Capture the cell that displays the provided text and extract its [x, y] central coordinate. 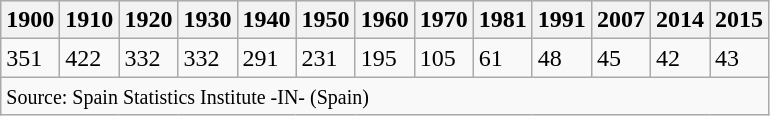
1920 [148, 20]
2014 [680, 20]
2007 [620, 20]
351 [30, 58]
48 [562, 58]
1940 [266, 20]
45 [620, 58]
1900 [30, 20]
1991 [562, 20]
105 [444, 58]
422 [90, 58]
43 [740, 58]
2015 [740, 20]
1970 [444, 20]
42 [680, 58]
Source: Spain Statistics Institute -IN- (Spain) [385, 96]
1910 [90, 20]
61 [502, 58]
1960 [384, 20]
231 [326, 58]
291 [266, 58]
195 [384, 58]
1950 [326, 20]
1981 [502, 20]
1930 [208, 20]
